Locate the cell with the specified text and output its (x, y) center coordinate. 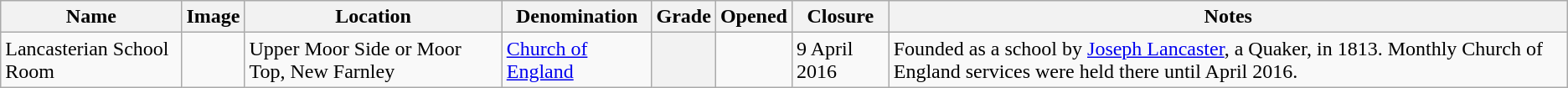
9 April 2016 (840, 60)
Closure (840, 17)
Denomination (576, 17)
Lancasterian School Room (91, 60)
Grade (683, 17)
Image (213, 17)
Opened (754, 17)
Upper Moor Side or Moor Top, New Farnley (374, 60)
Founded as a school by Joseph Lancaster, a Quaker, in 1813. Monthly Church of England services were held there until April 2016. (1228, 60)
Notes (1228, 17)
Name (91, 17)
Church of England (576, 60)
Location (374, 17)
